Extract the [X, Y] coordinate from the center of the cell holding the provided text.  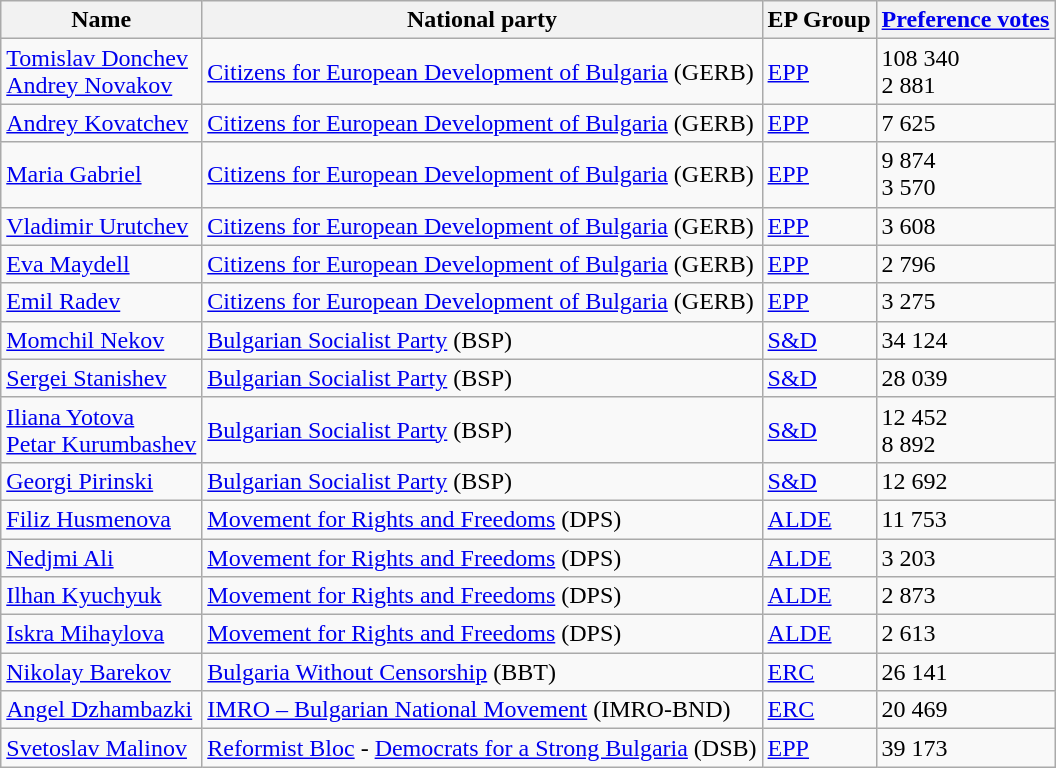
Name [102, 20]
Nikolay Barekov [102, 672]
108 340 2 881 [966, 72]
2 613 [966, 634]
3 203 [966, 557]
Eva Maydell [102, 264]
12 692 [966, 481]
12 452 8 892 [966, 430]
Momchil Nekov [102, 340]
Emil Radev [102, 302]
Ilhan Kyuchyuk [102, 596]
Maria Gabriel [102, 174]
National party [482, 20]
Vladimir Urutchev [102, 226]
3 608 [966, 226]
2 796 [966, 264]
Sergei Stanishev [102, 378]
2 873 [966, 596]
Nedjmi Ali [102, 557]
EP Group [819, 20]
Filiz Husmenova [102, 519]
Andrey Kovatchev [102, 123]
Iskra Mihaylova [102, 634]
28 039 [966, 378]
Reformist Bloc - Democrats for a Strong Bulgaria (DSB) [482, 748]
Bulgaria Without Censorship (BBT) [482, 672]
Iliana Yotova Petar Kurumbashev [102, 430]
IMRO – Bulgarian National Movement (IMRO-BND) [482, 710]
9 874 3 570 [966, 174]
34 124 [966, 340]
Georgi Pirinski [102, 481]
Tomislav Donchev Andrey Novakov [102, 72]
7 625 [966, 123]
Angel Dzhambazki [102, 710]
26 141 [966, 672]
39 173 [966, 748]
20 469 [966, 710]
11 753 [966, 519]
3 275 [966, 302]
Preference votes [966, 20]
Svetoslav Malinov [102, 748]
